From the cell containing the given text, extract its center point as [x, y] coordinate. 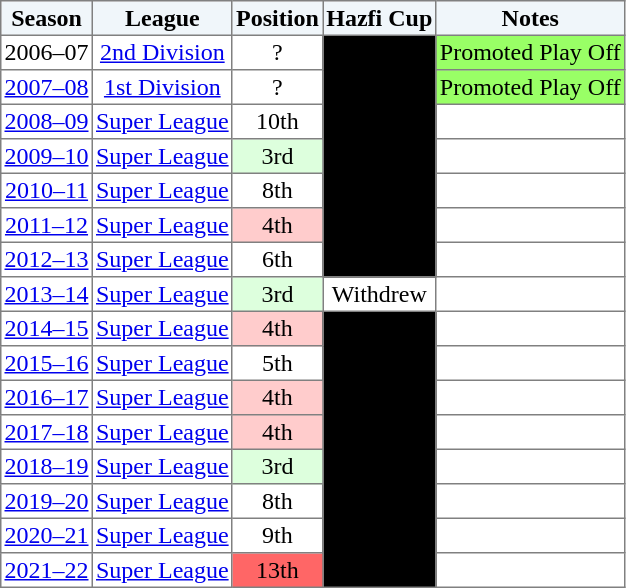
1st Division [162, 87]
2021–22 [47, 570]
2011–12 [47, 225]
2nd Division [162, 52]
2017–18 [47, 432]
2006–07 [47, 52]
2007–08 [47, 87]
2018–19 [47, 466]
2015–16 [47, 363]
League [162, 18]
Withdrew [380, 294]
Hazfi Cup [380, 18]
2010–11 [47, 190]
2019–20 [47, 501]
2012–13 [47, 259]
5th [277, 363]
2020–21 [47, 535]
10th [277, 121]
Position [277, 18]
6th [277, 259]
2013–14 [47, 294]
Season [47, 18]
2016–17 [47, 397]
2014–15 [47, 328]
2009–10 [47, 156]
9th [277, 535]
2008–09 [47, 121]
Notes [530, 18]
13th [277, 570]
